Identify which cell holds the provided text, then report its (x, y) central coordinate. 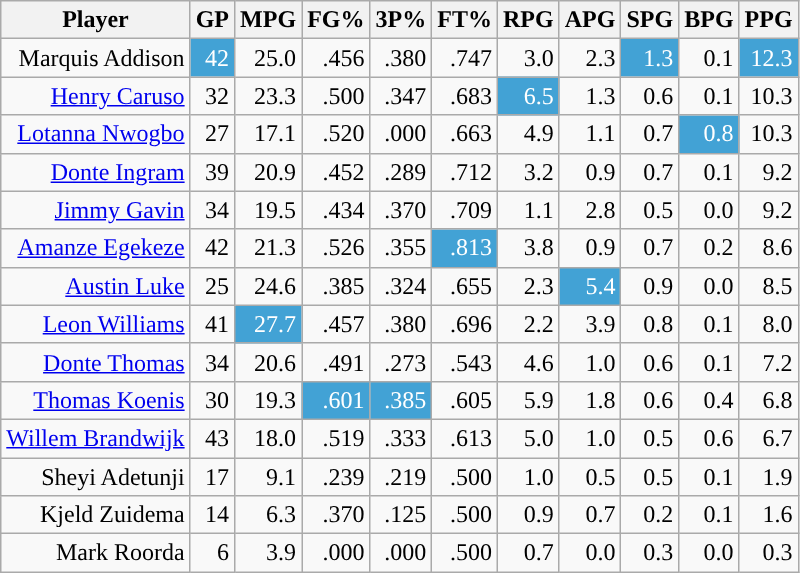
14 (212, 515)
Lotanna Nwogbo (96, 134)
.347 (401, 96)
.543 (465, 362)
6.5 (528, 96)
5.9 (528, 400)
PPG (768, 20)
.613 (465, 438)
.519 (336, 438)
.601 (336, 400)
3.8 (528, 248)
18.0 (268, 438)
Henry Caruso (96, 96)
Player (96, 20)
20.9 (268, 172)
RPG (528, 20)
6 (212, 553)
41 (212, 324)
8.5 (768, 286)
.289 (401, 172)
.219 (401, 477)
Amanze Egekeze (96, 248)
.709 (465, 210)
20.6 (268, 362)
.324 (401, 286)
12.3 (768, 58)
.747 (465, 58)
8.6 (768, 248)
APG (590, 20)
.813 (465, 248)
7.2 (768, 362)
Willem Brandwijk (96, 438)
.239 (336, 477)
FG% (336, 20)
Kjeld Zuidema (96, 515)
6.7 (768, 438)
Thomas Koenis (96, 400)
4.6 (528, 362)
.526 (336, 248)
.491 (336, 362)
.273 (401, 362)
.520 (336, 134)
BPG (709, 20)
Jimmy Gavin (96, 210)
.333 (401, 438)
17.1 (268, 134)
25.0 (268, 58)
17 (212, 477)
GP (212, 20)
39 (212, 172)
8.0 (768, 324)
.696 (465, 324)
3.0 (528, 58)
Leon Williams (96, 324)
23.3 (268, 96)
3.2 (528, 172)
43 (212, 438)
2.8 (590, 210)
1.6 (768, 515)
FT% (465, 20)
.452 (336, 172)
30 (212, 400)
32 (212, 96)
5.4 (590, 286)
.125 (401, 515)
25 (212, 286)
5.0 (528, 438)
27.7 (268, 324)
21.3 (268, 248)
.712 (465, 172)
1.9 (768, 477)
19.5 (268, 210)
Mark Roorda (96, 553)
SPG (650, 20)
3P% (401, 20)
0.4 (709, 400)
.605 (465, 400)
MPG (268, 20)
Donte Ingram (96, 172)
Sheyi Adetunji (96, 477)
.457 (336, 324)
6.3 (268, 515)
Austin Luke (96, 286)
Marquis Addison (96, 58)
.434 (336, 210)
19.3 (268, 400)
27 (212, 134)
.655 (465, 286)
Donte Thomas (96, 362)
4.9 (528, 134)
.683 (465, 96)
.663 (465, 134)
9.1 (268, 477)
2.2 (528, 324)
.456 (336, 58)
6.8 (768, 400)
24.6 (268, 286)
1.8 (590, 400)
.355 (401, 248)
